Extract the (X, Y) coordinate from the center of the cell holding the provided text.  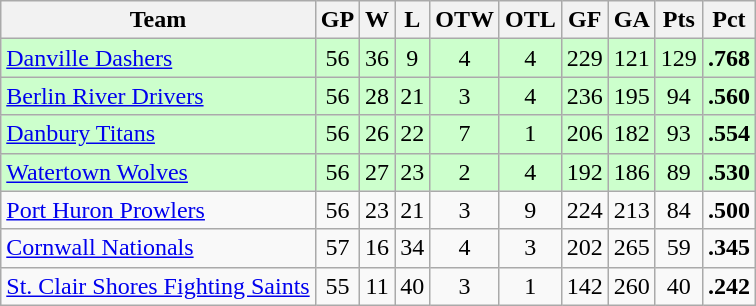
28 (378, 96)
195 (632, 96)
84 (678, 210)
93 (678, 134)
57 (337, 248)
11 (378, 286)
2 (465, 172)
.530 (728, 172)
121 (632, 58)
59 (678, 248)
94 (678, 96)
260 (632, 286)
36 (378, 58)
202 (584, 248)
.500 (728, 210)
Danbury Titans (158, 134)
27 (378, 172)
16 (378, 248)
Pct (728, 20)
St. Clair Shores Fighting Saints (158, 286)
L (412, 20)
Port Huron Prowlers (158, 210)
.560 (728, 96)
265 (632, 248)
186 (632, 172)
.242 (728, 286)
129 (678, 58)
55 (337, 286)
Danville Dashers (158, 58)
7 (465, 134)
OTW (465, 20)
Berlin River Drivers (158, 96)
OTL (530, 20)
.345 (728, 248)
22 (412, 134)
.554 (728, 134)
34 (412, 248)
206 (584, 134)
213 (632, 210)
89 (678, 172)
.768 (728, 58)
182 (632, 134)
Watertown Wolves (158, 172)
GP (337, 20)
Cornwall Nationals (158, 248)
142 (584, 286)
229 (584, 58)
W (378, 20)
Team (158, 20)
236 (584, 96)
192 (584, 172)
Pts (678, 20)
GA (632, 20)
26 (378, 134)
224 (584, 210)
GF (584, 20)
